Output the (x, y) coordinate of the center of the cell containing the given text.  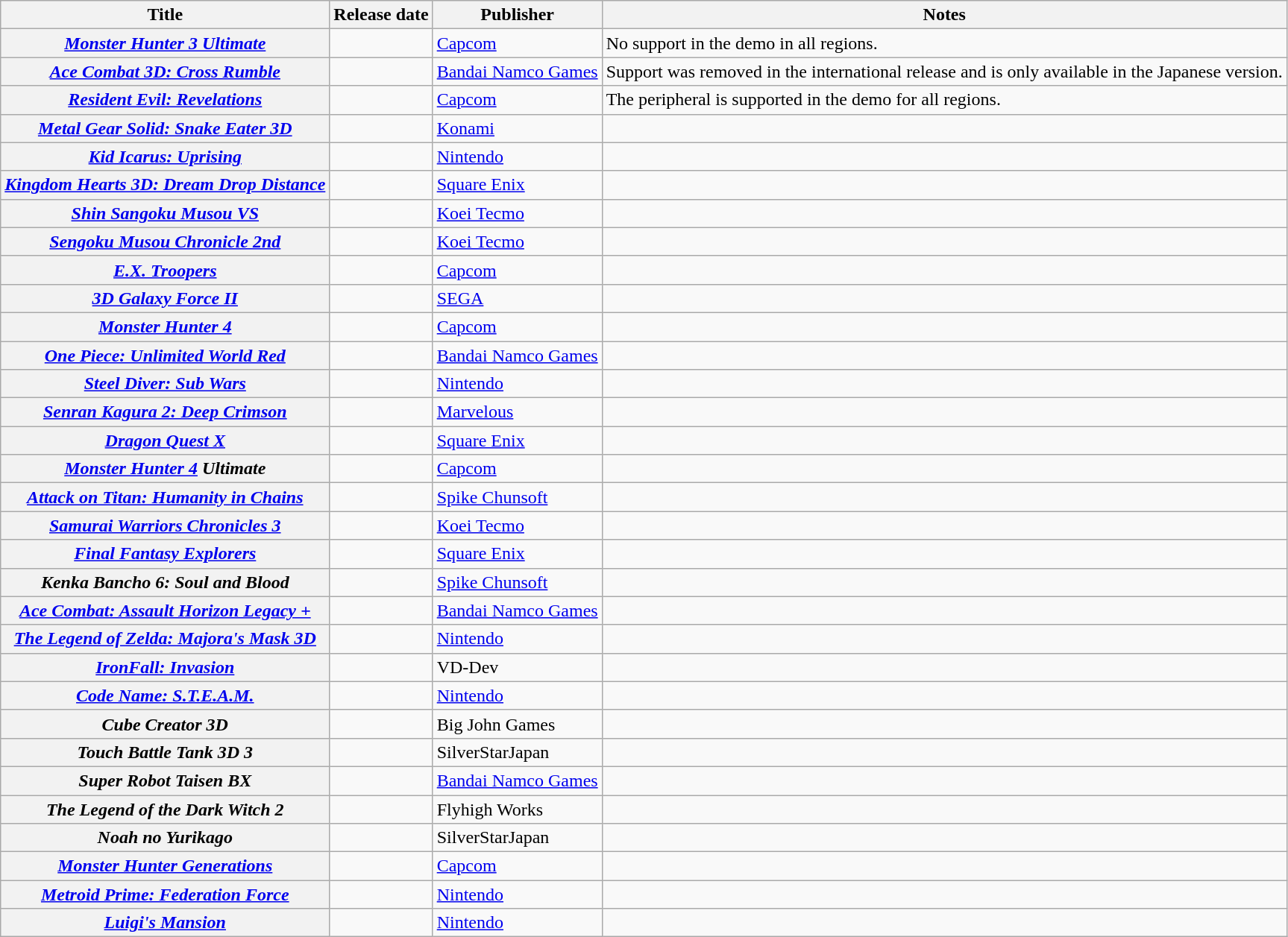
Konami (518, 128)
Monster Hunter 3 Ultimate (166, 43)
VD-Dev (518, 667)
Kingdom Hearts 3D: Dream Drop Distance (166, 185)
Shin Sangoku Musou VS (166, 213)
Ace Combat: Assault Horizon Legacy + (166, 611)
Publisher (518, 15)
Metroid Prime: Federation Force (166, 895)
Big John Games (518, 724)
Resident Evil: Revelations (166, 100)
Attack on Titan: Humanity in Chains (166, 497)
Kenka Bancho 6: Soul and Blood (166, 582)
Support was removed in the international release and is only available in the Japanese version. (944, 72)
Samurai Warriors Chronicles 3 (166, 526)
The Legend of Zelda: Majora's Mask 3D (166, 639)
The Legend of the Dark Witch 2 (166, 809)
Senran Kagura 2: Deep Crimson (166, 412)
Dragon Quest X (166, 441)
Sengoku Musou Chronicle 2nd (166, 242)
Title (166, 15)
The peripheral is supported in the demo for all regions. (944, 100)
3D Galaxy Force II (166, 298)
Metal Gear Solid: Snake Eater 3D (166, 128)
Code Name: S.T.E.A.M. (166, 695)
One Piece: Unlimited World Red (166, 356)
E.X. Troopers (166, 270)
Final Fantasy Explorers (166, 554)
No support in the demo in all regions. (944, 43)
Cube Creator 3D (166, 724)
IronFall: Invasion (166, 667)
Touch Battle Tank 3D 3 (166, 752)
Release date (381, 15)
Noah no Yurikago (166, 838)
Monster Hunter 4 (166, 326)
Monster Hunter Generations (166, 866)
Kid Icarus: Uprising (166, 157)
Flyhigh Works (518, 809)
Monster Hunter 4 Ultimate (166, 469)
Marvelous (518, 412)
Super Robot Taisen BX (166, 780)
Ace Combat 3D: Cross Rumble (166, 72)
Notes (944, 15)
Steel Diver: Sub Wars (166, 384)
SEGA (518, 298)
Luigi's Mansion (166, 923)
